Extract the [x, y] coordinate from the center of the cell holding the provided text.  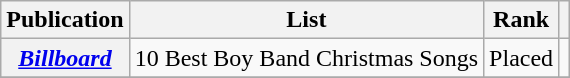
Rank [522, 20]
Publication [65, 20]
10 Best Boy Band Christmas Songs [306, 58]
List [306, 20]
Placed [522, 58]
Billboard [65, 58]
